Find where the given text appears and provide that cell's center as [X, Y] coordinate. 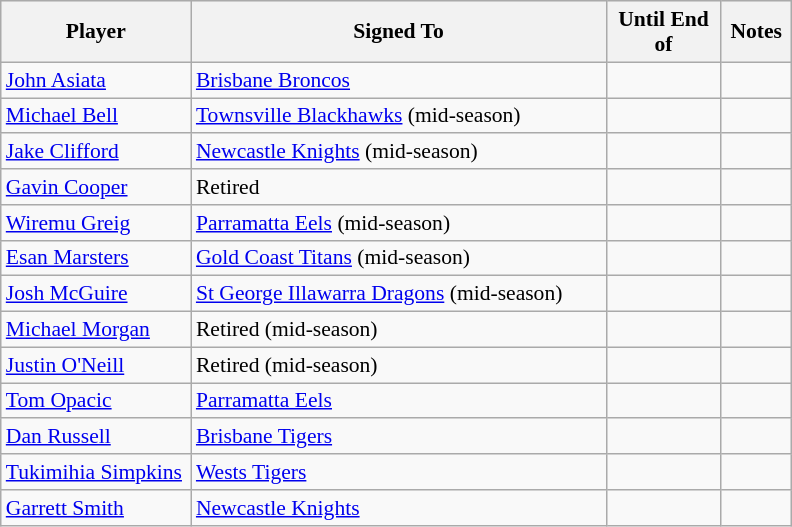
Josh McGuire [96, 294]
Until End of [664, 32]
Dan Russell [96, 437]
Notes [756, 32]
Parramatta Eels [398, 401]
Newcastle Knights (mid-season) [398, 152]
Townsville Blackhawks (mid-season) [398, 116]
Esan Marsters [96, 258]
Justin O'Neill [96, 365]
St George Illawarra Dragons (mid-season) [398, 294]
John Asiata [96, 80]
Garrett Smith [96, 508]
Gold Coast Titans (mid-season) [398, 258]
Wests Tigers [398, 472]
Newcastle Knights [398, 508]
Parramatta Eels (mid-season) [398, 223]
Jake Clifford [96, 152]
Michael Bell [96, 116]
Tom Opacic [96, 401]
Brisbane Broncos [398, 80]
Brisbane Tigers [398, 437]
Tukimihia Simpkins [96, 472]
Gavin Cooper [96, 187]
Retired [398, 187]
Michael Morgan [96, 330]
Player [96, 32]
Signed To [398, 32]
Wiremu Greig [96, 223]
